Locate the cell with the specified text and output its [X, Y] center coordinate. 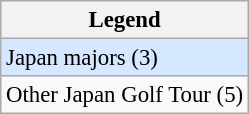
Japan majors (3) [125, 58]
Other Japan Golf Tour (5) [125, 95]
Legend [125, 20]
